Determine the (X, Y) coordinate at the center of the cell enclosing the given text.  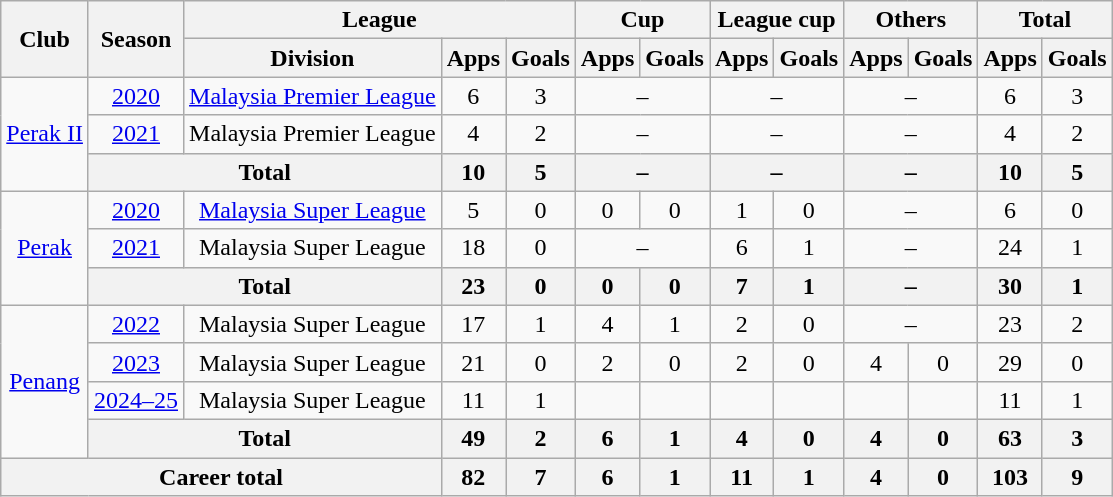
League cup (777, 20)
2022 (136, 324)
21 (473, 362)
18 (473, 248)
29 (1010, 362)
103 (1010, 477)
2024–25 (136, 400)
82 (473, 477)
Division (313, 58)
Club (45, 39)
League (380, 20)
Perak II (45, 134)
9 (1077, 477)
49 (473, 438)
Others (911, 20)
30 (1010, 286)
2023 (136, 362)
Penang (45, 381)
Cup (642, 20)
17 (473, 324)
63 (1010, 438)
Perak (45, 248)
Career total (221, 477)
24 (1010, 248)
Season (136, 39)
